Locate the cell with the specified text and output its (x, y) center coordinate. 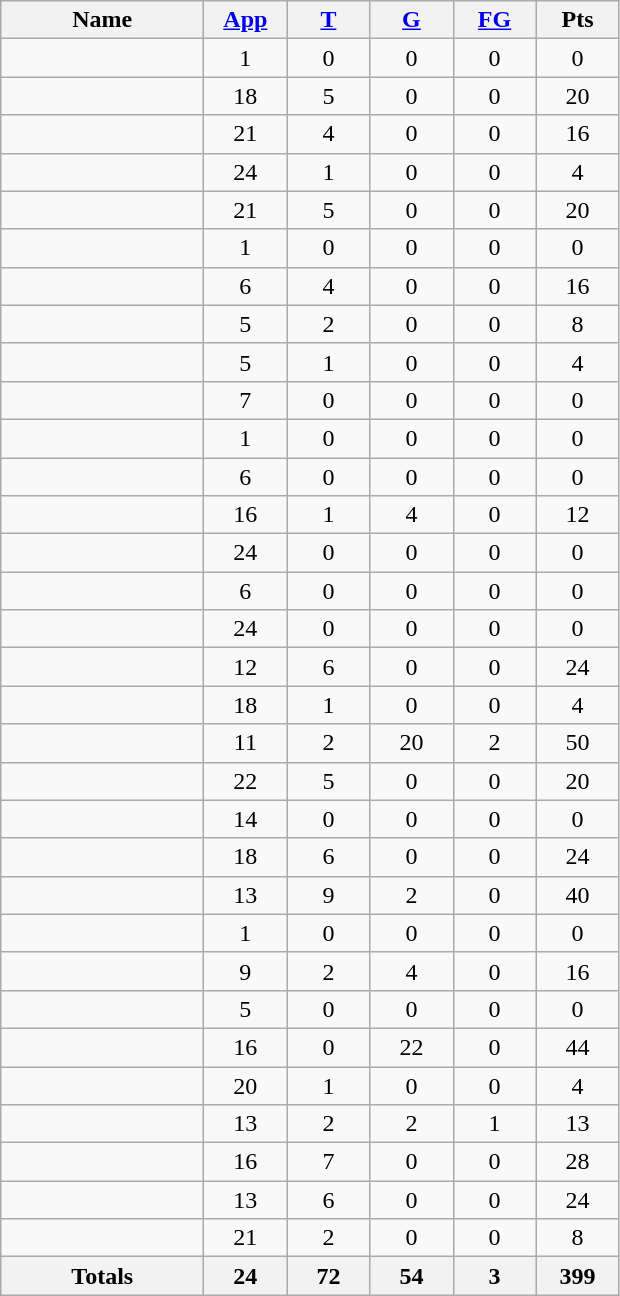
44 (578, 1047)
399 (578, 1276)
54 (412, 1276)
Pts (578, 20)
FG (494, 20)
14 (246, 819)
40 (578, 895)
Totals (102, 1276)
G (412, 20)
11 (246, 743)
3 (494, 1276)
28 (578, 1162)
Name (102, 20)
App (246, 20)
50 (578, 743)
72 (328, 1276)
T (328, 20)
